Output the [x, y] coordinate of the center of the cell containing the given text.  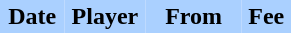
Fee [266, 16]
From [194, 16]
Player [106, 16]
Date [32, 16]
